Return the (x, y) coordinate for the center point of the cell that contains the specified text.  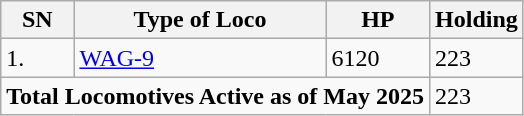
SN (38, 20)
HP (378, 20)
1. (38, 58)
Total Locomotives Active as of May 2025 (216, 96)
Type of Loco (200, 20)
WAG-9 (200, 58)
Holding (477, 20)
6120 (378, 58)
